Search for the cell housing the specified text and yield its [x, y] center coordinate. 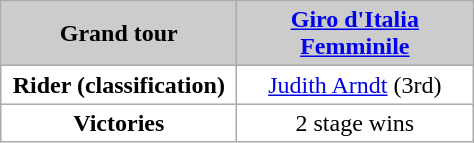
Rider (classification) [119, 85]
Judith Arndt (3rd) [355, 85]
Giro d'Italia Femminile [355, 34]
Grand tour [119, 34]
2 stage wins [355, 123]
Victories [119, 123]
